Search for the cell housing the specified text and yield its (X, Y) center coordinate. 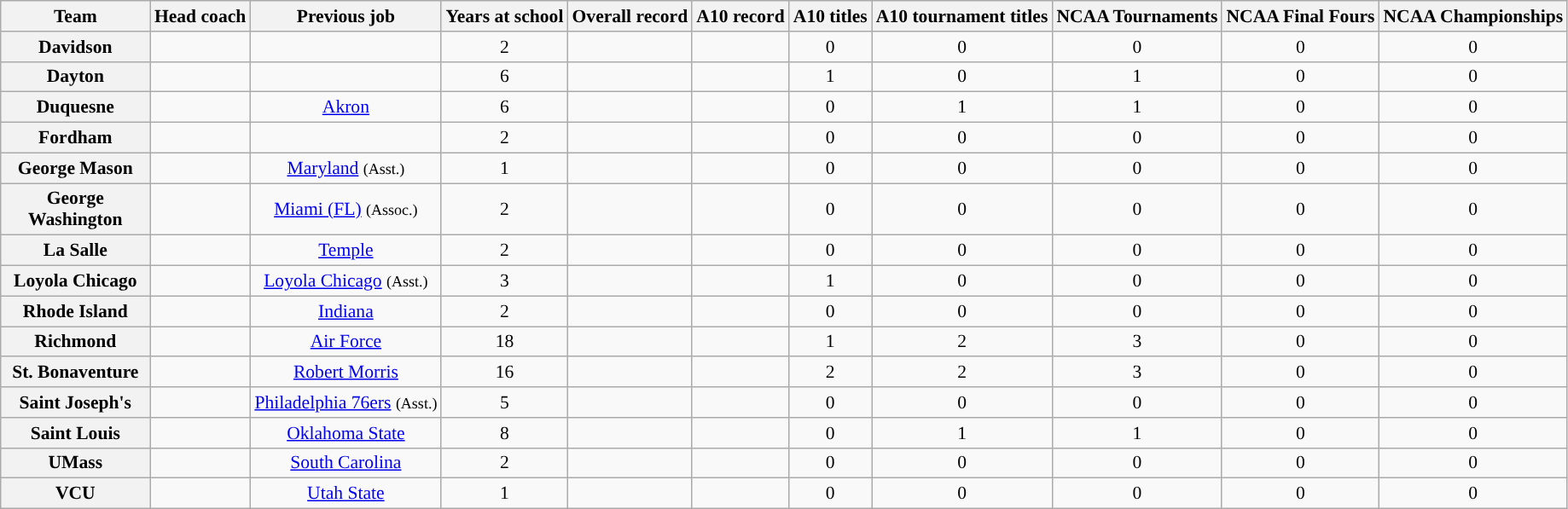
Akron (346, 107)
Temple (346, 251)
South Carolina (346, 463)
UMass (75, 463)
VCU (75, 494)
Head coach (200, 16)
Loyola Chicago (Asst.) (346, 281)
Robert Morris (346, 373)
Air Force (346, 342)
5 (504, 402)
Fordham (75, 138)
Duquesne (75, 107)
Loyola Chicago (75, 281)
St. Bonaventure (75, 373)
Dayton (75, 77)
Indiana (346, 311)
Years at school (504, 16)
Miami (FL) (Assoc.) (346, 210)
Rhode Island (75, 311)
A10 titles (831, 16)
Overall record (630, 16)
Utah State (346, 494)
NCAA Tournaments (1136, 16)
Davidson (75, 47)
George Washington (75, 210)
NCAA Final Fours (1300, 16)
Oklahoma State (346, 433)
18 (504, 342)
Philadelphia 76ers (Asst.) (346, 402)
Richmond (75, 342)
Saint Louis (75, 433)
8 (504, 433)
Team (75, 16)
A10 record (740, 16)
La Salle (75, 251)
16 (504, 373)
Saint Joseph's (75, 402)
Previous job (346, 16)
George Mason (75, 168)
Maryland (Asst.) (346, 168)
A10 tournament titles (962, 16)
NCAA Championships (1472, 16)
